Provide the (x, y) coordinate of the cell's center where the given text is located.  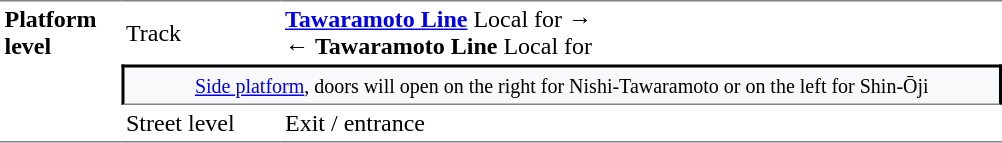
Tawaramoto Line Local for →← Tawaramoto Line Local for (641, 32)
Platform level (61, 52)
Track (202, 32)
Street level (202, 124)
Exit / entrance (641, 124)
Side platform, doors will open on the right for Nishi-Tawaramoto or on the left for Shin-Ōji (562, 84)
